Return [X, Y] of the center of cell containing provided text 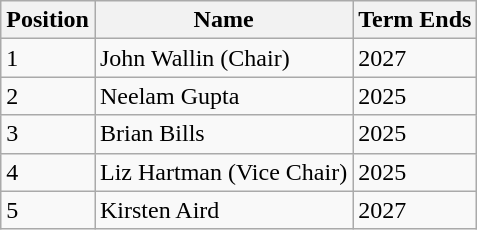
Name [223, 20]
Position [48, 20]
John Wallin (Chair) [223, 58]
3 [48, 134]
Neelam Gupta [223, 96]
5 [48, 210]
Term Ends [415, 20]
2 [48, 96]
Liz Hartman (Vice Chair) [223, 172]
Brian Bills [223, 134]
Kirsten Aird [223, 210]
1 [48, 58]
4 [48, 172]
